For the text-containing cell, return its midpoint in [x, y] coordinate format. 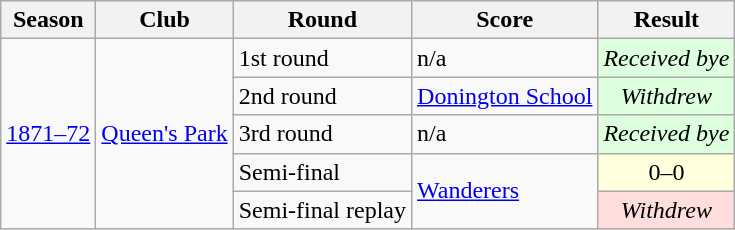
Donington School [505, 96]
1871–72 [48, 134]
0–0 [666, 172]
Club [164, 20]
Semi-final [322, 172]
Score [505, 20]
Season [48, 20]
2nd round [322, 96]
Semi-final replay [322, 210]
1st round [322, 58]
Result [666, 20]
Queen's Park [164, 134]
3rd round [322, 134]
Wanderers [505, 191]
Round [322, 20]
